Scan for the cell matching the given text and deliver its (x, y) coordinate at center. 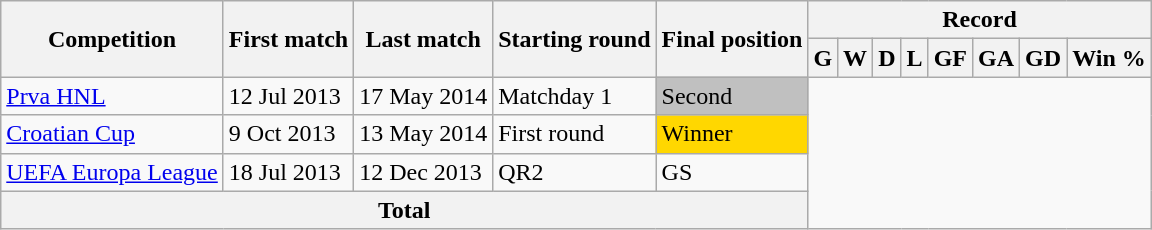
GD (1044, 58)
12 Dec 2013 (424, 172)
Last match (424, 39)
QR2 (574, 172)
Win % (1110, 58)
L (914, 58)
GA (996, 58)
W (856, 58)
First round (574, 134)
GF (950, 58)
UEFA Europa League (112, 172)
Prva HNL (112, 96)
G (823, 58)
Matchday 1 (574, 96)
Total (404, 210)
12 Jul 2013 (288, 96)
Starting round (574, 39)
13 May 2014 (424, 134)
17 May 2014 (424, 96)
Second (732, 96)
First match (288, 39)
Record (980, 20)
Competition (112, 39)
D (887, 58)
GS (732, 172)
Final position (732, 39)
Croatian Cup (112, 134)
9 Oct 2013 (288, 134)
Winner (732, 134)
18 Jul 2013 (288, 172)
